Capture the cell that displays the provided text and extract its [X, Y] central coordinate. 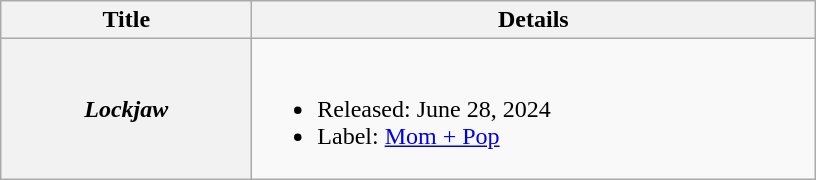
Title [126, 20]
Details [534, 20]
Lockjaw [126, 109]
Released: June 28, 2024Label: Mom + Pop [534, 109]
